Provide the [x, y] coordinate of the cell's center where the given text is located.  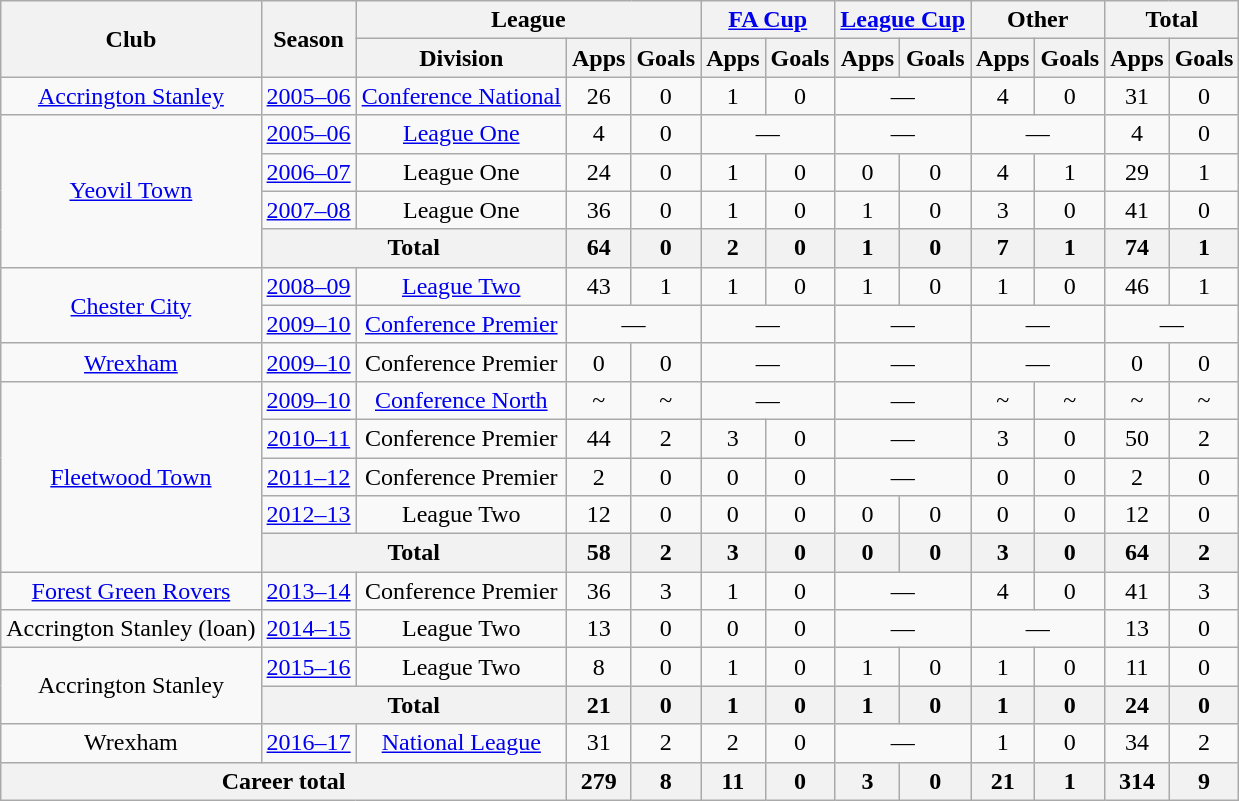
Forest Green Rovers [131, 591]
314 [1137, 781]
National League [461, 743]
2014–15 [308, 629]
2015–16 [308, 667]
Yeovil Town [131, 191]
43 [598, 286]
Accrington Stanley (loan) [131, 629]
Season [308, 39]
FA Cup [768, 20]
Career total [284, 781]
44 [598, 438]
29 [1137, 172]
2006–07 [308, 172]
58 [598, 553]
Chester City [131, 305]
Conference National [461, 96]
Conference North [461, 400]
2016–17 [308, 743]
50 [1137, 438]
279 [598, 781]
2010–11 [308, 438]
26 [598, 96]
46 [1137, 286]
Fleetwood Town [131, 476]
9 [1204, 781]
Division [461, 58]
2007–08 [308, 210]
2011–12 [308, 477]
League Cup [903, 20]
74 [1137, 248]
2008–09 [308, 286]
34 [1137, 743]
Club [131, 39]
2012–13 [308, 515]
League [528, 20]
Other [1038, 20]
2013–14 [308, 591]
7 [1003, 248]
